Identify which cell holds the provided text, then report its [x, y] central coordinate. 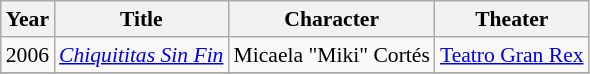
Theater [512, 19]
Teatro Gran Rex [512, 55]
Character [331, 19]
Chiquititas Sin Fin [141, 55]
Micaela "Miki" Cortés [331, 55]
Title [141, 19]
Year [28, 19]
2006 [28, 55]
